Detect which cell encompasses the target text, then output its (X, Y) center coordinate. 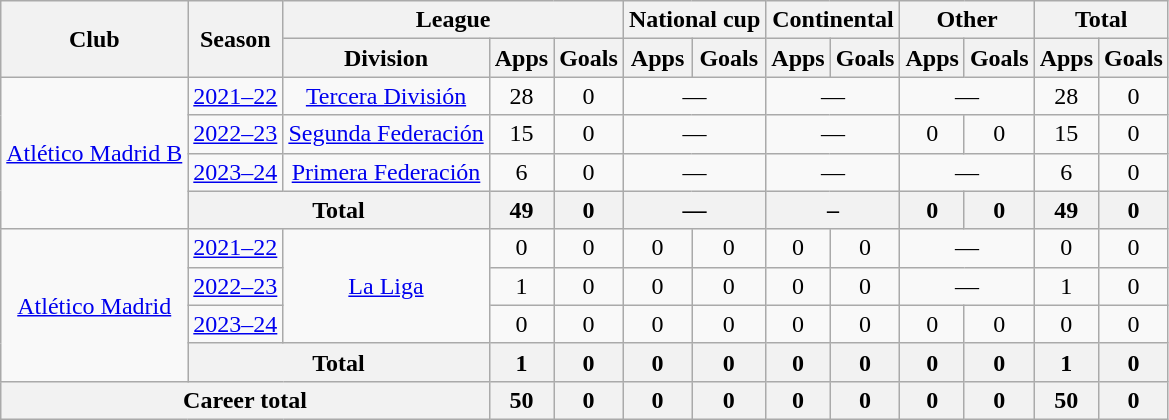
Season (236, 39)
La Liga (386, 286)
Tercera División (386, 96)
League (454, 20)
Career total (245, 400)
Atlético Madrid (94, 305)
Other (967, 20)
Continental (833, 20)
Primera Federación (386, 172)
Club (94, 39)
National cup (694, 20)
Atlético Madrid B (94, 153)
Division (386, 58)
Segunda Federación (386, 134)
– (833, 210)
